Provide the [x, y] coordinate of the cell's center where the given text is located.  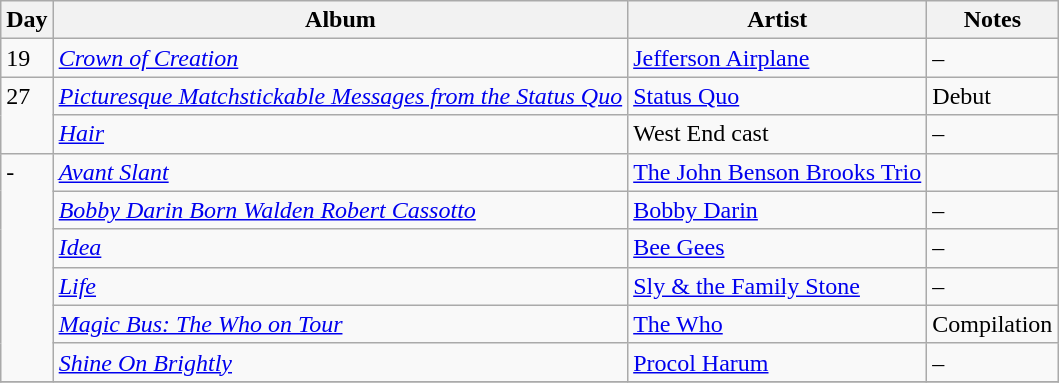
Life [340, 286]
West End cast [778, 134]
Idea [340, 248]
- [27, 267]
Day [27, 20]
Album [340, 20]
Hair [340, 134]
Procol Harum [778, 362]
Avant Slant [340, 172]
Compilation [992, 324]
Crown of Creation [340, 58]
Magic Bus: The Who on Tour [340, 324]
Bobby Darin [778, 210]
The John Benson Brooks Trio [778, 172]
Bobby Darin Born Walden Robert Cassotto [340, 210]
The Who [778, 324]
Shine On Brightly [340, 362]
19 [27, 58]
Artist [778, 20]
Status Quo [778, 96]
Notes [992, 20]
Picturesque Matchstickable Messages from the Status Quo [340, 96]
Sly & the Family Stone [778, 286]
Debut [992, 96]
Bee Gees [778, 248]
27 [27, 115]
Jefferson Airplane [778, 58]
